Identify which cell holds the provided text, then report its [x, y] central coordinate. 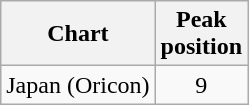
Chart [78, 34]
Peakposition [201, 34]
9 [201, 85]
Japan (Oricon) [78, 85]
